Output the [X, Y] coordinate of the center of the cell containing the given text.  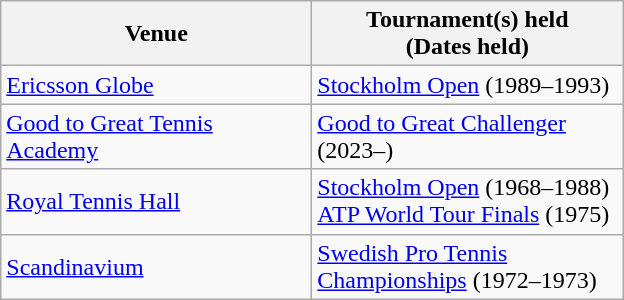
Tournament(s) held(Dates held) [468, 34]
Stockholm Open (1968–1988) ATP World Tour Finals (1975) [468, 202]
Venue [156, 34]
Good to Great Challenger (2023–) [468, 136]
Ericsson Globe [156, 85]
Swedish Pro Tennis Championships (1972–1973) [468, 266]
Stockholm Open (1989–1993) [468, 85]
Good to Great Tennis Academy [156, 136]
Royal Tennis Hall [156, 202]
Scandinavium [156, 266]
